Capture the cell that displays the provided text and extract its (X, Y) central coordinate. 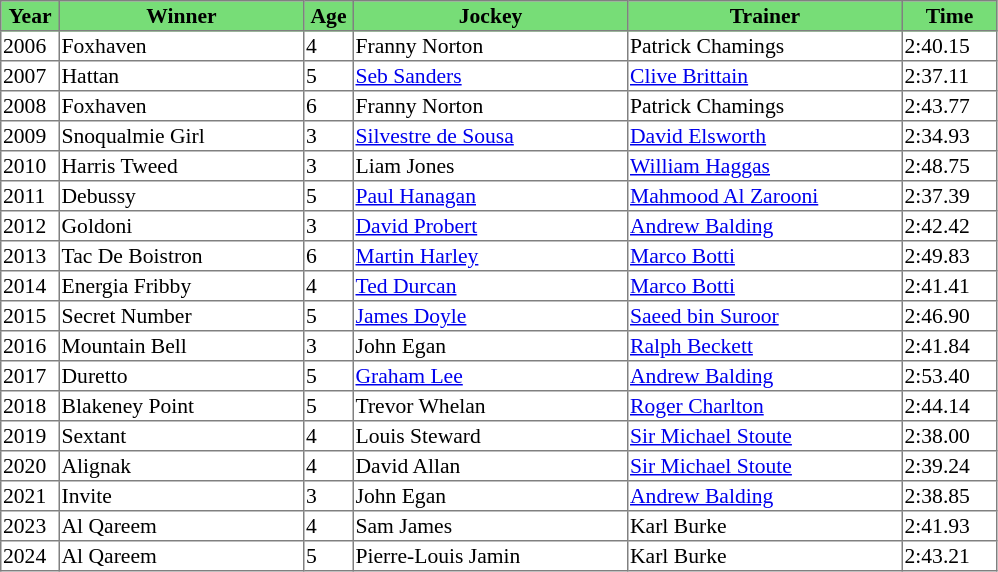
2:40.15 (949, 46)
2:42.42 (949, 226)
2:38.85 (949, 496)
2007 (30, 76)
Goldoni (181, 226)
2013 (30, 256)
2018 (30, 406)
Tac De Boistron (181, 256)
2024 (30, 556)
2017 (30, 376)
Ted Durcan (490, 286)
2:41.41 (949, 286)
2015 (30, 316)
Sextant (181, 436)
2:41.93 (949, 526)
2016 (30, 346)
David Probert (490, 226)
Trainer (765, 16)
2010 (30, 166)
Liam Jones (490, 166)
James Doyle (490, 316)
David Allan (490, 466)
Clive Brittain (765, 76)
2:41.84 (949, 346)
2019 (30, 436)
Martin Harley (490, 256)
2:39.24 (949, 466)
Paul Hanagan (490, 196)
Age (329, 16)
Silvestre de Sousa (490, 136)
Mahmood Al Zarooni (765, 196)
2:43.21 (949, 556)
2:34.93 (949, 136)
Debussy (181, 196)
2:49.83 (949, 256)
2021 (30, 496)
2:44.14 (949, 406)
Louis Steward (490, 436)
Invite (181, 496)
2012 (30, 226)
2011 (30, 196)
Snoqualmie Girl (181, 136)
Hattan (181, 76)
Seb Sanders (490, 76)
Mountain Bell (181, 346)
Winner (181, 16)
Harris Tweed (181, 166)
2020 (30, 466)
Pierre-Louis Jamin (490, 556)
2006 (30, 46)
Blakeney Point (181, 406)
Jockey (490, 16)
Duretto (181, 376)
Roger Charlton (765, 406)
2:43.77 (949, 106)
William Haggas (765, 166)
2:46.90 (949, 316)
2009 (30, 136)
2:38.00 (949, 436)
Secret Number (181, 316)
2014 (30, 286)
Time (949, 16)
2:48.75 (949, 166)
Year (30, 16)
Sam James (490, 526)
2:37.11 (949, 76)
Saeed bin Suroor (765, 316)
2:37.39 (949, 196)
Trevor Whelan (490, 406)
Alignak (181, 466)
David Elsworth (765, 136)
2:53.40 (949, 376)
2008 (30, 106)
Graham Lee (490, 376)
2023 (30, 526)
Energia Fribby (181, 286)
Ralph Beckett (765, 346)
